Search for the cell housing the specified text and yield its [x, y] center coordinate. 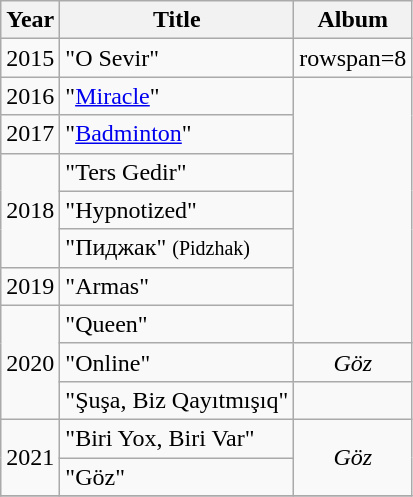
"Miracle" [177, 96]
"Badminton" [177, 134]
2018 [30, 210]
2019 [30, 286]
2016 [30, 96]
Title [177, 20]
"Ters Gedir" [177, 172]
2017 [30, 134]
2020 [30, 362]
"Online" [177, 362]
2021 [30, 457]
"Şuşa, Biz Qayıtmışıq" [177, 400]
rowspan=8 [353, 58]
"Göz" [177, 477]
Album [353, 20]
2015 [30, 58]
"Armas" [177, 286]
"Пиджак" (Pidzhak) [177, 248]
"O Sevir" [177, 58]
"Queen" [177, 324]
"Hypnotized" [177, 210]
"Biri Yox, Biri Var" [177, 438]
Year [30, 20]
